Return the (x, y) coordinate for the center point of the cell that contains the specified text.  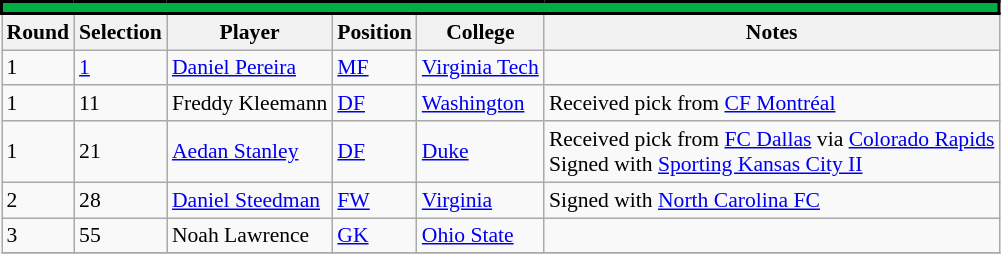
Round (38, 32)
28 (120, 200)
MF (374, 68)
Noah Lawrence (250, 236)
Virginia (480, 200)
2 (38, 200)
FW (374, 200)
21 (120, 152)
Freddy Kleemann (250, 104)
Signed with North Carolina FC (772, 200)
Notes (772, 32)
College (480, 32)
Daniel Pereira (250, 68)
Received pick from FC Dallas via Colorado RapidsSigned with Sporting Kansas City II (772, 152)
Daniel Steedman (250, 200)
Player (250, 32)
Aedan Stanley (250, 152)
Received pick from CF Montréal (772, 104)
Duke (480, 152)
3 (38, 236)
Selection (120, 32)
Position (374, 32)
11 (120, 104)
Washington (480, 104)
55 (120, 236)
GK (374, 236)
Ohio State (480, 236)
Virginia Tech (480, 68)
